Search for the cell housing the specified text and yield its (x, y) center coordinate. 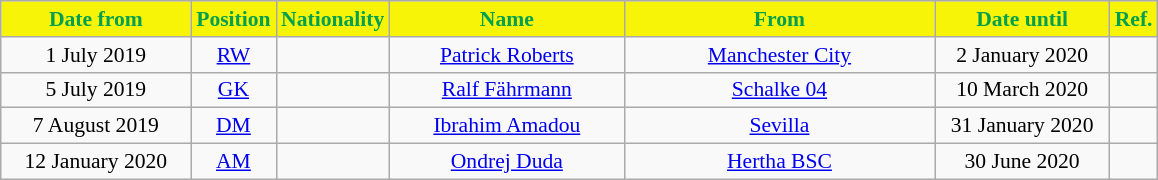
From (779, 19)
Ondrej Duda (506, 162)
DM (234, 126)
RW (234, 55)
Hertha BSC (779, 162)
10 March 2020 (1022, 90)
31 January 2020 (1022, 126)
Date until (1022, 19)
Sevilla (779, 126)
Ref. (1134, 19)
12 January 2020 (96, 162)
Name (506, 19)
Ibrahim Amadou (506, 126)
Nationality (332, 19)
30 June 2020 (1022, 162)
Position (234, 19)
7 August 2019 (96, 126)
1 July 2019 (96, 55)
Schalke 04 (779, 90)
GK (234, 90)
Date from (96, 19)
Manchester City (779, 55)
AM (234, 162)
5 July 2019 (96, 90)
Ralf Fährmann (506, 90)
2 January 2020 (1022, 55)
Patrick Roberts (506, 55)
